Return [X, Y] of the center of cell containing provided text 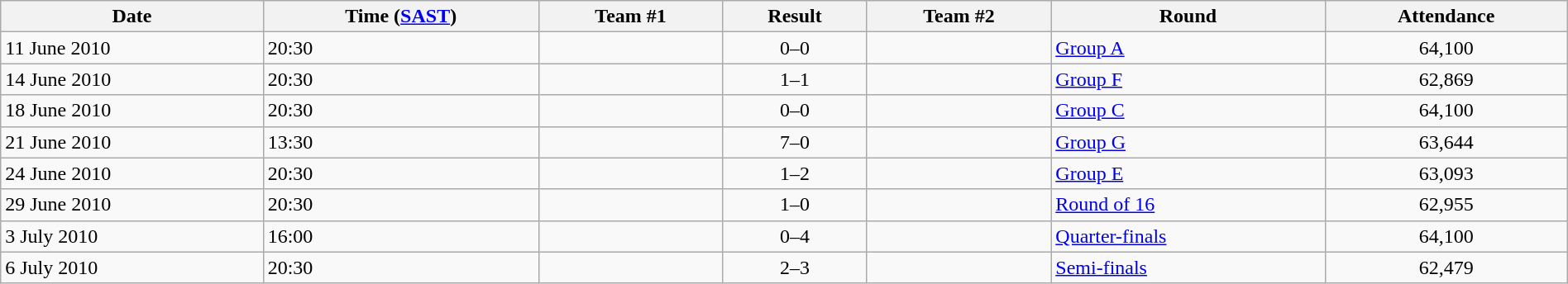
Quarter-finals [1188, 236]
21 June 2010 [132, 142]
Result [795, 17]
24 June 2010 [132, 173]
18 June 2010 [132, 111]
1–1 [795, 79]
Team #1 [630, 17]
6 July 2010 [132, 267]
1–0 [795, 205]
14 June 2010 [132, 79]
1–2 [795, 173]
7–0 [795, 142]
Group E [1188, 173]
11 June 2010 [132, 48]
0–4 [795, 236]
Date [132, 17]
Attendance [1446, 17]
13:30 [400, 142]
2–3 [795, 267]
63,093 [1446, 173]
Group G [1188, 142]
Group A [1188, 48]
Group C [1188, 111]
29 June 2010 [132, 205]
Time (SAST) [400, 17]
63,644 [1446, 142]
Round of 16 [1188, 205]
Semi-finals [1188, 267]
3 July 2010 [132, 236]
16:00 [400, 236]
62,955 [1446, 205]
Round [1188, 17]
Team #2 [959, 17]
62,869 [1446, 79]
62,479 [1446, 267]
Group F [1188, 79]
